Return (X, Y) of the center of cell containing provided text 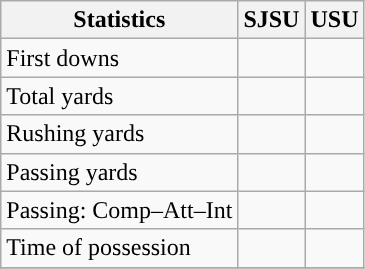
USU (334, 20)
Time of possession (120, 248)
Rushing yards (120, 134)
Passing: Comp–Att–Int (120, 210)
Passing yards (120, 172)
SJSU (272, 20)
First downs (120, 58)
Statistics (120, 20)
Total yards (120, 96)
